Output the (x, y) coordinate of the center of the cell containing the given text.  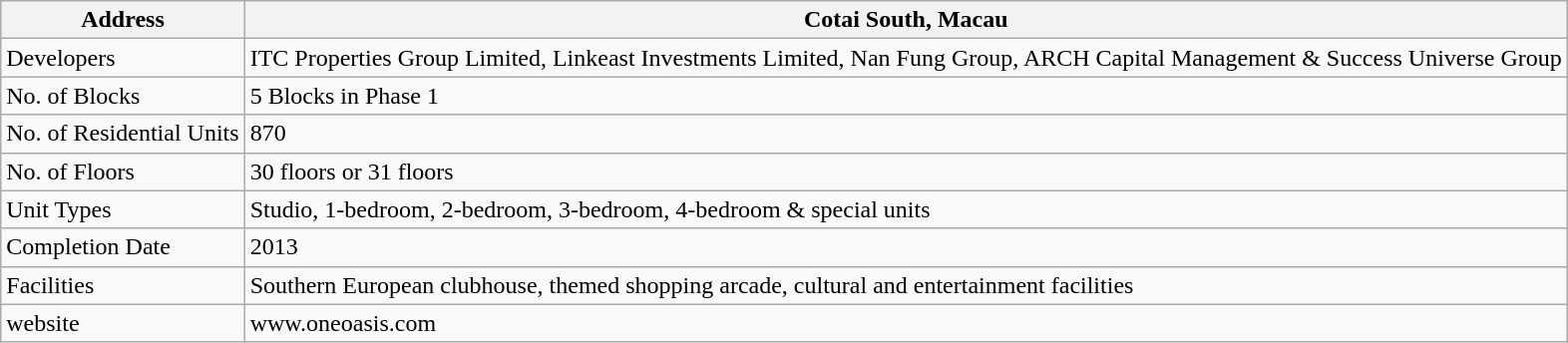
Cotai South, Macau (906, 20)
5 Blocks in Phase 1 (906, 96)
No. of Residential Units (123, 134)
Facilities (123, 285)
Developers (123, 58)
2013 (906, 247)
No. of Blocks (123, 96)
Southern European clubhouse, themed shopping arcade, cultural and entertainment facilities (906, 285)
Studio, 1-bedroom, 2-bedroom, 3-bedroom, 4-bedroom & special units (906, 209)
website (123, 323)
Unit Types (123, 209)
ITC Properties Group Limited, Linkeast Investments Limited, Nan Fung Group, ARCH Capital Management & Success Universe Group (906, 58)
30 floors or 31 floors (906, 171)
www.oneoasis.com (906, 323)
870 (906, 134)
Address (123, 20)
No. of Floors (123, 171)
Completion Date (123, 247)
